For the text-containing cell, return its midpoint in [X, Y] coordinate format. 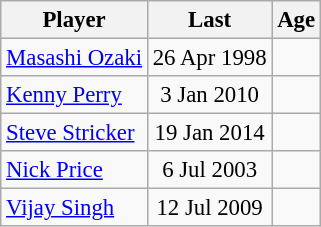
6 Jul 2003 [209, 170]
Player [74, 20]
26 Apr 1998 [209, 58]
12 Jul 2009 [209, 208]
Nick Price [74, 170]
Vijay Singh [74, 208]
Last [209, 20]
3 Jan 2010 [209, 95]
Masashi Ozaki [74, 58]
Age [296, 20]
Steve Stricker [74, 133]
19 Jan 2014 [209, 133]
Kenny Perry [74, 95]
